Search for the cell housing the specified text and yield its [X, Y] center coordinate. 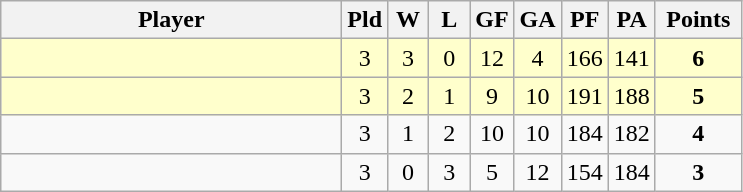
182 [632, 134]
PF [584, 20]
188 [632, 96]
Pld [365, 20]
191 [584, 96]
9 [492, 96]
PA [632, 20]
154 [584, 172]
141 [632, 58]
Points [698, 20]
W [408, 20]
6 [698, 58]
GA [538, 20]
L [450, 20]
GF [492, 20]
Player [172, 20]
166 [584, 58]
